From the cell containing the given text, extract its center point as [x, y] coordinate. 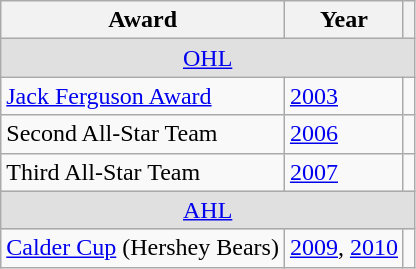
2007 [344, 172]
OHL [208, 58]
2009, 2010 [344, 248]
Jack Ferguson Award [143, 96]
Third All-Star Team [143, 172]
AHL [208, 210]
2003 [344, 96]
Award [143, 20]
Second All-Star Team [143, 134]
2006 [344, 134]
Calder Cup (Hershey Bears) [143, 248]
Year [344, 20]
